Output the (X, Y) coordinate of the center of the cell containing the given text.  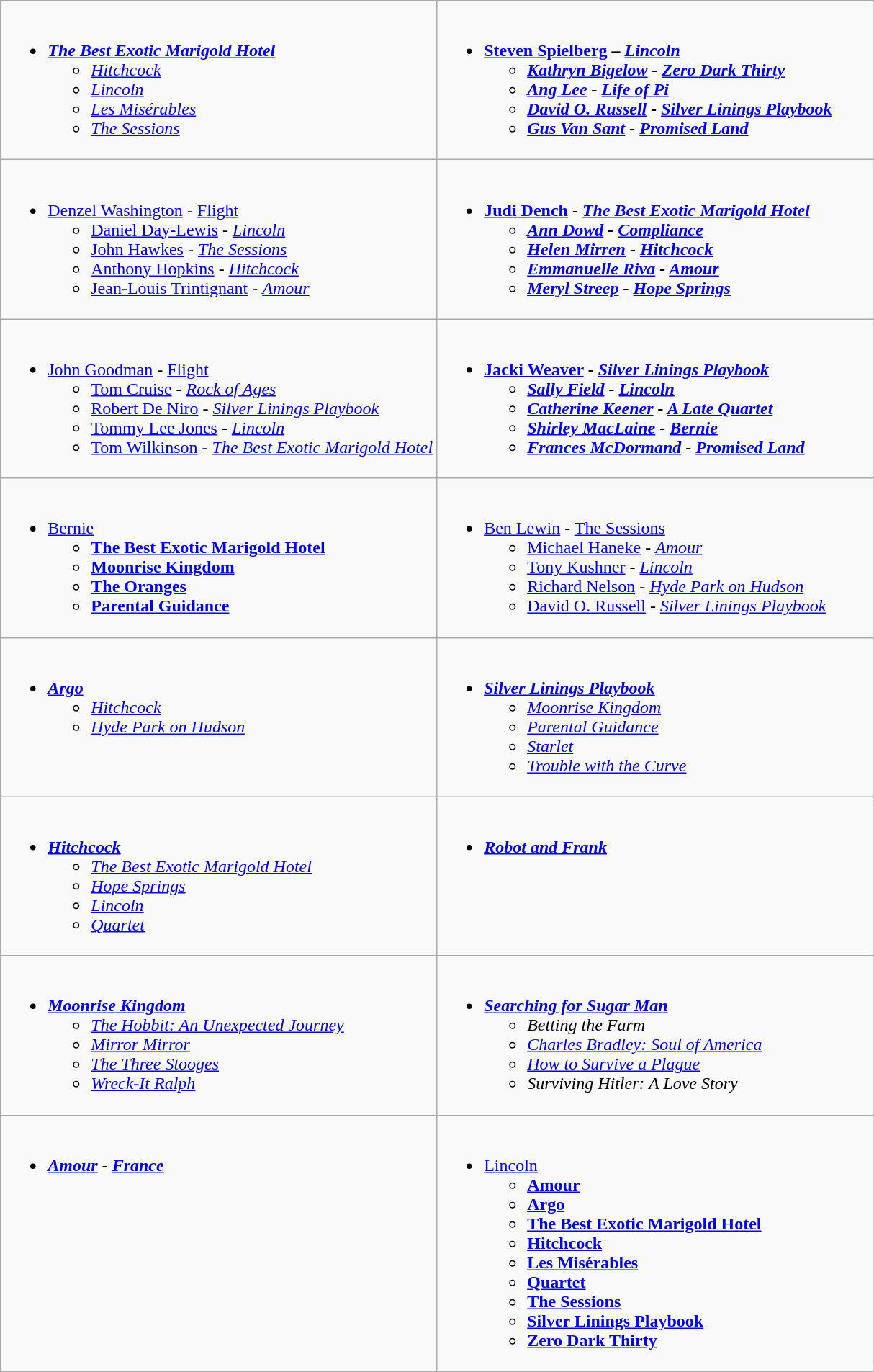
LincolnAmourArgoThe Best Exotic Marigold HotelHitchcockLes MisérablesQuartetThe SessionsSilver Linings PlaybookZero Dark Thirty (655, 1243)
HitchcockThe Best Exotic Marigold HotelHope SpringsLincolnQuartet (219, 876)
Denzel Washington - FlightDaniel Day-Lewis - LincolnJohn Hawkes - The SessionsAnthony Hopkins - HitchcockJean-Louis Trintignant - Amour (219, 239)
Ben Lewin - The SessionsMichael Haneke - AmourTony Kushner - LincolnRichard Nelson - Hyde Park on HudsonDavid O. Russell - Silver Linings Playbook (655, 557)
The Best Exotic Marigold HotelHitchcockLincolnLes MisérablesThe Sessions (219, 81)
Amour - France (219, 1243)
ArgoHitchcockHyde Park on Hudson (219, 717)
Moonrise KingdomThe Hobbit: An Unexpected JourneyMirror MirrorThe Three StoogesWreck-It Ralph (219, 1036)
BernieThe Best Exotic Marigold HotelMoonrise KingdomThe OrangesParental Guidance (219, 557)
Judi Dench - The Best Exotic Marigold HotelAnn Dowd - ComplianceHelen Mirren - HitchcockEmmanuelle Riva - AmourMeryl Streep - Hope Springs (655, 239)
Searching for Sugar ManBetting the FarmCharles Bradley: Soul of AmericaHow to Survive a PlagueSurviving Hitler: A Love Story (655, 1036)
Robot and Frank (655, 876)
Silver Linings PlaybookMoonrise KingdomParental GuidanceStarletTrouble with the Curve (655, 717)
